Return the (X, Y) coordinate for the center point of the cell that contains the specified text.  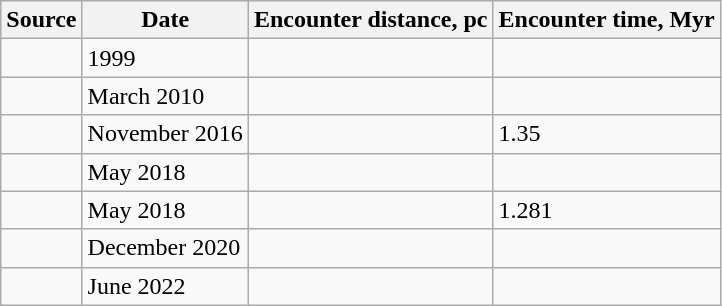
March 2010 (165, 96)
November 2016 (165, 134)
December 2020 (165, 248)
1.35 (606, 134)
1999 (165, 58)
Source (42, 20)
1.281 (606, 210)
Encounter time, Myr (606, 20)
June 2022 (165, 286)
Date (165, 20)
Encounter distance, pc (370, 20)
